Return (x, y) of the center of cell containing provided text 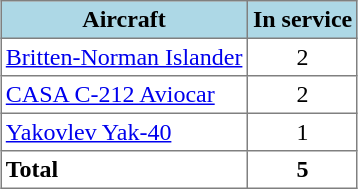
5 (303, 170)
Yakovlev Yak-40 (124, 132)
Britten-Norman Islander (124, 57)
Total (124, 170)
Aircraft (124, 20)
In service (303, 20)
1 (303, 132)
CASA C-212 Aviocar (124, 95)
